Locate the cell with the specified text and output its (x, y) center coordinate. 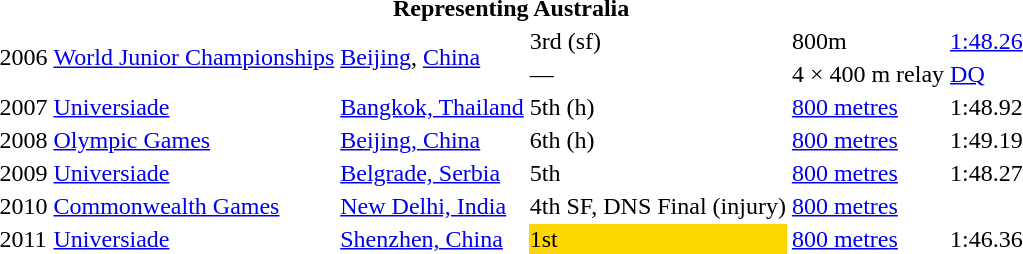
Olympic Games (194, 140)
6th (h) (658, 140)
— (658, 74)
4 × 400 m relay (868, 74)
Shenzhen, China (432, 239)
4th SF, DNS Final (injury) (658, 206)
5th (h) (658, 107)
New Delhi, India (432, 206)
World Junior Championships (194, 58)
Commonwealth Games (194, 206)
5th (658, 173)
1st (658, 239)
3rd (sf) (658, 41)
Bangkok, Thailand (432, 107)
Belgrade, Serbia (432, 173)
800m (868, 41)
